Output the [x, y] coordinate of the center of the cell containing the given text.  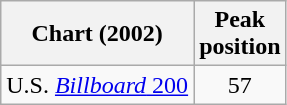
U.S. Billboard 200 [98, 85]
Peakposition [240, 34]
Chart (2002) [98, 34]
57 [240, 85]
